Scan for the cell matching the given text and deliver its [x, y] coordinate at center. 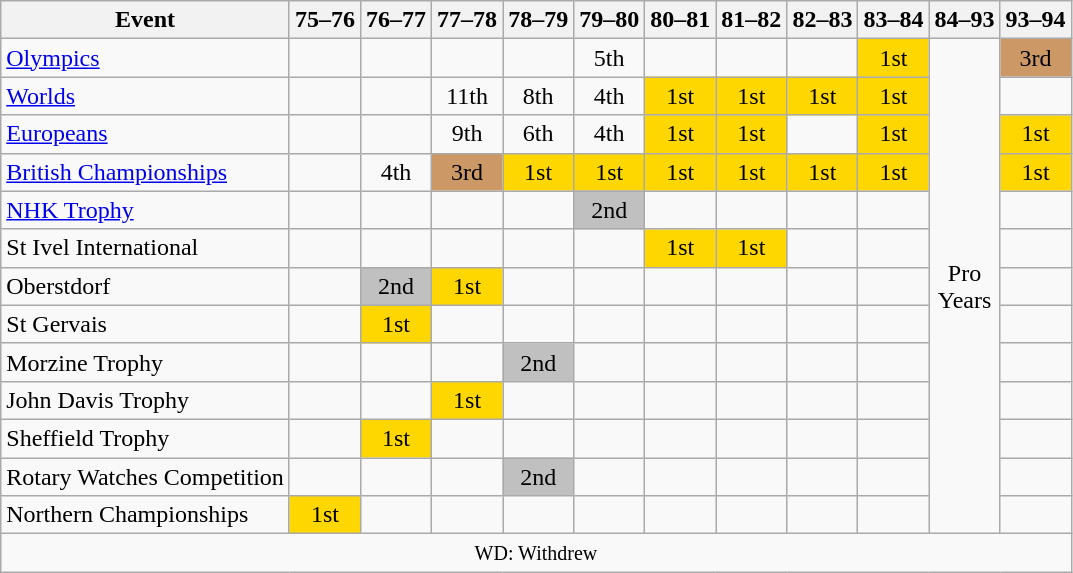
77–78 [468, 20]
Morzine Trophy [146, 362]
British Championships [146, 172]
83–84 [894, 20]
81–82 [752, 20]
79–80 [610, 20]
Olympics [146, 58]
78–79 [538, 20]
St Ivel International [146, 248]
Event [146, 20]
76–77 [396, 20]
93–94 [1036, 20]
6th [538, 134]
Worlds [146, 96]
75–76 [324, 20]
WD: Withdrew [536, 553]
St Gervais [146, 324]
NHK Trophy [146, 210]
84–93 [964, 20]
Northern Championships [146, 515]
John Davis Trophy [146, 400]
80–81 [680, 20]
ProYears [964, 286]
9th [468, 134]
11th [468, 96]
Rotary Watches Competition [146, 477]
Oberstdorf [146, 286]
5th [610, 58]
82–83 [822, 20]
Europeans [146, 134]
8th [538, 96]
Sheffield Trophy [146, 438]
